For the text-containing cell, return its midpoint in [X, Y] coordinate format. 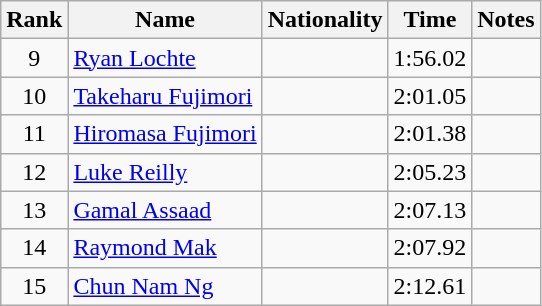
Name [165, 20]
Time [430, 20]
11 [34, 134]
Chun Nam Ng [165, 286]
Raymond Mak [165, 248]
Rank [34, 20]
Nationality [325, 20]
Notes [506, 20]
2:07.92 [430, 248]
2:01.05 [430, 96]
Takeharu Fujimori [165, 96]
15 [34, 286]
1:56.02 [430, 58]
14 [34, 248]
10 [34, 96]
2:12.61 [430, 286]
2:01.38 [430, 134]
2:07.13 [430, 210]
Luke Reilly [165, 172]
Hiromasa Fujimori [165, 134]
9 [34, 58]
13 [34, 210]
12 [34, 172]
Gamal Assaad [165, 210]
2:05.23 [430, 172]
Ryan Lochte [165, 58]
